Extract the [x, y] coordinate from the center of the cell holding the provided text.  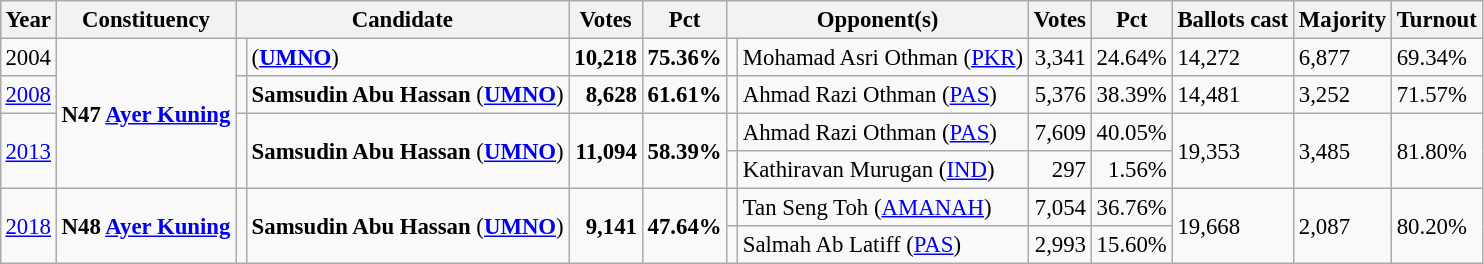
24.64% [1132, 57]
61.61% [684, 95]
3,485 [1342, 152]
1.56% [1132, 170]
11,094 [606, 152]
2008 [28, 95]
75.36% [684, 57]
Turnout [1436, 20]
Year [28, 20]
6,877 [1342, 57]
80.20% [1436, 226]
38.39% [1132, 95]
7,054 [1060, 208]
Candidate [402, 20]
2,993 [1060, 245]
58.39% [684, 152]
69.34% [1436, 57]
15.60% [1132, 245]
36.76% [1132, 208]
(UMNO) [408, 57]
Ballots cast [1232, 20]
2013 [28, 152]
297 [1060, 170]
2004 [28, 57]
Constituency [146, 20]
2018 [28, 226]
5,376 [1060, 95]
10,218 [606, 57]
71.57% [1436, 95]
3,252 [1342, 95]
Opponent(s) [878, 20]
Mohamad Asri Othman (PKR) [882, 57]
19,353 [1232, 152]
40.05% [1132, 133]
19,668 [1232, 226]
Tan Seng Toh (AMANAH) [882, 208]
N47 Ayer Kuning [146, 113]
81.80% [1436, 152]
7,609 [1060, 133]
14,481 [1232, 95]
2,087 [1342, 226]
Kathiravan Murugan (IND) [882, 170]
Majority [1342, 20]
47.64% [684, 226]
8,628 [606, 95]
Salmah Ab Latiff (PAS) [882, 245]
N48 Ayer Kuning [146, 226]
3,341 [1060, 57]
9,141 [606, 226]
14,272 [1232, 57]
